Search for the cell housing the specified text and yield its [X, Y] center coordinate. 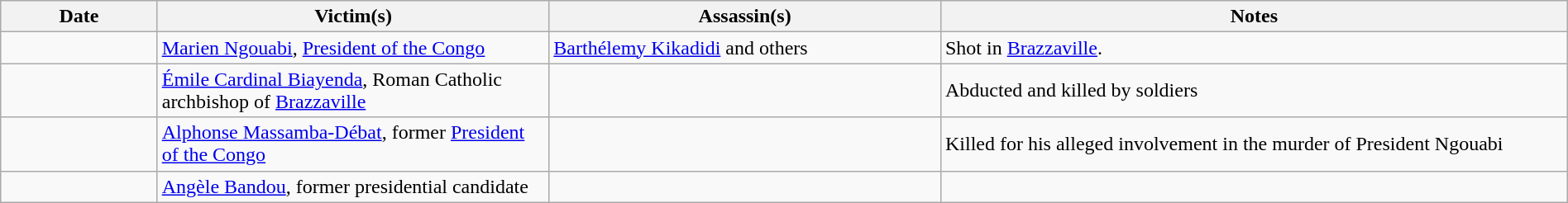
Shot in Brazzaville. [1254, 48]
Alphonse Massamba-Débat, former President of the Congo [353, 144]
Notes [1254, 17]
Victim(s) [353, 17]
Date [79, 17]
Abducted and killed by soldiers [1254, 91]
Angèle Bandou, former presidential candidate [353, 186]
Marien Ngouabi, President of the Congo [353, 48]
Émile Cardinal Biayenda, Roman Catholic archbishop of Brazzaville [353, 91]
Assassin(s) [745, 17]
Killed for his alleged involvement in the murder of President Ngouabi [1254, 144]
Barthélemy Kikadidi and others [745, 48]
